Identify which cell holds the provided text, then report its (x, y) central coordinate. 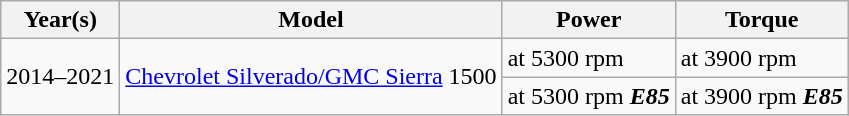
at 3900 rpm (762, 58)
Torque (762, 20)
2014–2021 (60, 77)
at 5300 rpm (588, 58)
Power (588, 20)
Year(s) (60, 20)
at 5300 rpm E85 (588, 96)
Chevrolet Silverado/GMC Sierra 1500 (311, 77)
Model (311, 20)
at 3900 rpm E85 (762, 96)
